Pinpoint the cell where the given text exists, returning its [x, y] midpoint coordinate. 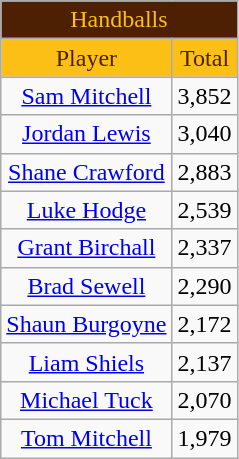
2,172 [204, 324]
Brad Sewell [86, 286]
Player [86, 58]
Grant Birchall [86, 248]
Tom Mitchell [86, 438]
Sam Mitchell [86, 96]
2,539 [204, 210]
2,070 [204, 400]
3,040 [204, 134]
2,137 [204, 362]
Handballs [119, 20]
Jordan Lewis [86, 134]
2,883 [204, 172]
Total [204, 58]
Shane Crawford [86, 172]
Michael Tuck [86, 400]
Shaun Burgoyne [86, 324]
3,852 [204, 96]
2,337 [204, 248]
Liam Shiels [86, 362]
2,290 [204, 286]
Luke Hodge [86, 210]
1,979 [204, 438]
